Determine the [x, y] coordinate at the center of the cell enclosing the given text.  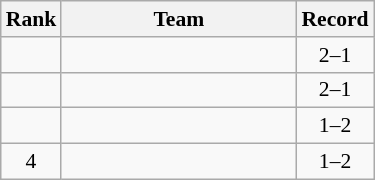
Rank [32, 19]
Record [334, 19]
Team [178, 19]
4 [32, 162]
